From the cell containing the given text, extract its center point as [X, Y] coordinate. 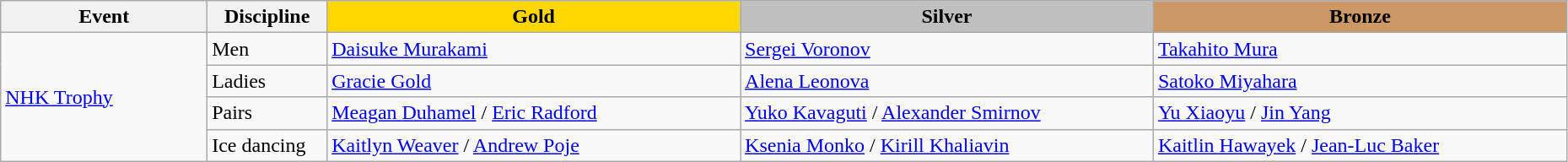
NHK Trophy [105, 97]
Takahito Mura [1360, 49]
Ksenia Monko / Kirill Khaliavin [947, 145]
Silver [947, 17]
Bronze [1360, 17]
Kaitlin Hawayek / Jean-Luc Baker [1360, 145]
Gold [534, 17]
Meagan Duhamel / Eric Radford [534, 113]
Gracie Gold [534, 81]
Ice dancing [267, 145]
Event [105, 17]
Kaitlyn Weaver / Andrew Poje [534, 145]
Sergei Voronov [947, 49]
Yu Xiaoyu / Jin Yang [1360, 113]
Discipline [267, 17]
Alena Leonova [947, 81]
Men [267, 49]
Satoko Miyahara [1360, 81]
Ladies [267, 81]
Pairs [267, 113]
Daisuke Murakami [534, 49]
Yuko Kavaguti / Alexander Smirnov [947, 113]
